From the cell containing the given text, extract its center point as (x, y) coordinate. 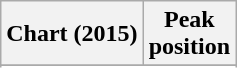
Peakposition (189, 34)
Chart (2015) (72, 34)
